Capture the cell that displays the provided text and extract its (x, y) central coordinate. 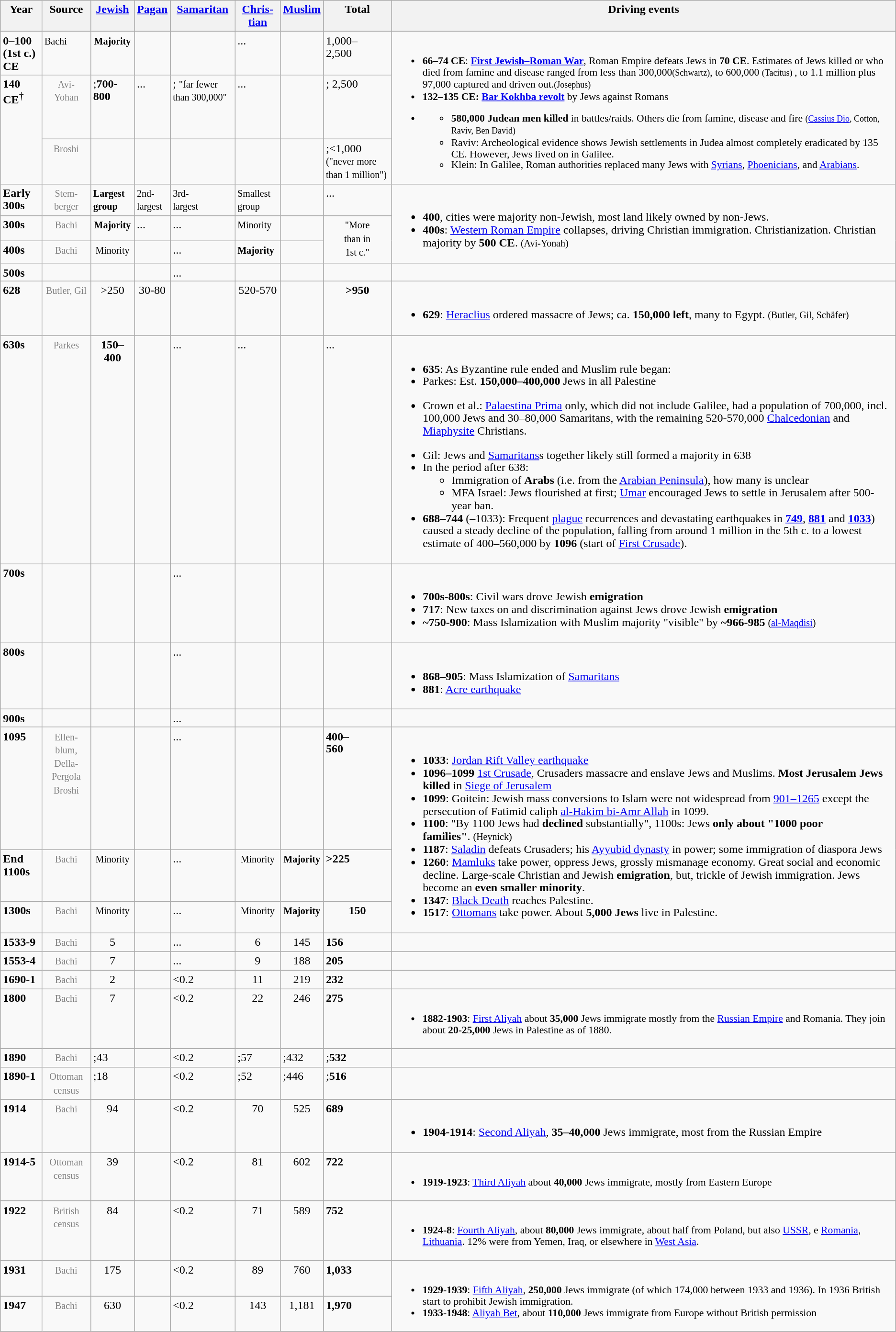
;<1,000("never more than 1 million") (357, 162)
30-80 (152, 308)
94 (112, 1126)
22 (258, 1019)
89 (258, 1278)
1914-5 (21, 1176)
1553-4 (21, 961)
1,033 (357, 1278)
400s (21, 252)
1947 (21, 1314)
219 (302, 979)
520-570 (258, 308)
150–400 (112, 450)
689 (357, 1126)
39 (112, 1176)
;432 (302, 1058)
>950 (357, 308)
5 (112, 942)
Samar­itan (203, 16)
; 2,500 (357, 107)
11 (258, 979)
Butler, Gil (66, 308)
1890 (21, 1058)
Smallestgroup (258, 200)
175 (112, 1278)
;57 (258, 1058)
400–560 (357, 788)
188 (302, 961)
Avi-Yohan (66, 107)
71 (258, 1231)
70 (258, 1126)
628 (21, 308)
145 (302, 942)
Pagan (152, 16)
6 (258, 942)
1300s (21, 917)
;52 (258, 1084)
300s (21, 228)
1690-1 (21, 979)
1,000–2,500 (357, 53)
Driving events (644, 16)
1922 (21, 1231)
868–905: Mass Islamization of Samaritans881: Acre earthquake (644, 676)
630 (112, 1314)
>225 (357, 875)
;43 (112, 1058)
81 (258, 1176)
232 (357, 979)
"Morethan in1st c." (357, 239)
629: Heraclius ordered massacre of Jews; ca. 150,000 left, many to Egypt. (Butler, Gil, Schäfer) (644, 308)
3rd-largest (203, 200)
1890-1 (21, 1084)
;532 (357, 1058)
>250 (112, 308)
Broshi (66, 162)
0–100(1st c.) CE (21, 53)
End1100s (21, 875)
150 (357, 917)
602 (302, 1176)
84 (112, 1231)
752 (357, 1231)
Largestgroup (112, 200)
9 (258, 961)
500s (21, 272)
;18 (112, 1084)
800s (21, 676)
2nd-largest (152, 200)
205 (357, 961)
Source (66, 16)
Total (357, 16)
140 CE† (21, 129)
Chris­tian (258, 16)
2 (112, 979)
Early 300s (21, 200)
1533-9 (21, 942)
246 (302, 1019)
1931 (21, 1278)
;516 (357, 1084)
1904-1914: Second Aliyah, 35–40,000 Jews immigrate, most from the Russian Empire (644, 1126)
Ellen-blum, Della-PergolaBroshi (66, 788)
143 (258, 1314)
British census (66, 1231)
1,970 (357, 1314)
Muslim (302, 16)
156 (357, 942)
760 (302, 1278)
Stem-berger (66, 200)
630s (21, 450)
1800 (21, 1019)
900s (21, 718)
1,181 (302, 1314)
1914 (21, 1126)
;446 (302, 1084)
275 (357, 1019)
1919-1923: Third Aliyah about 40,000 Jews immigrate, mostly from Eastern Europe (644, 1176)
589 (302, 1231)
; "far fewer than 300,000" (203, 107)
;700-800 (112, 107)
722 (357, 1176)
Year (21, 16)
1095 (21, 788)
Jewish (112, 16)
700s (21, 604)
Parkes (66, 450)
525 (302, 1126)
